Identify which cell holds the provided text, then report its (X, Y) central coordinate. 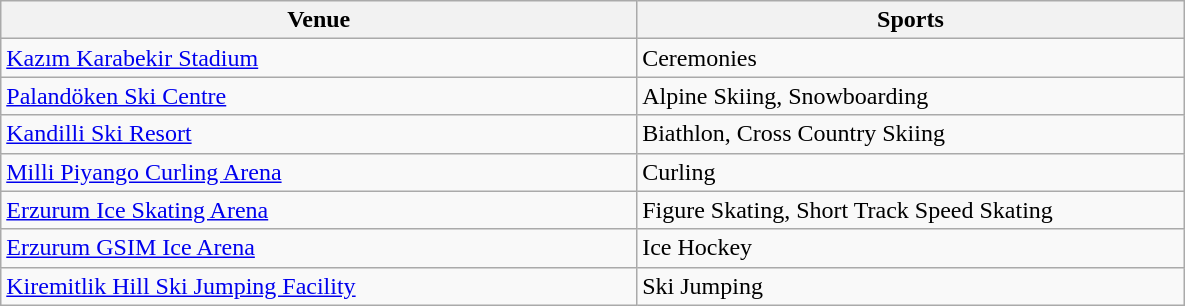
Alpine Skiing, Snowboarding (911, 96)
Erzurum GSIM Ice Arena (319, 248)
Figure Skating, Short Track Speed Skating (911, 210)
Ski Jumping (911, 286)
Milli Piyango Curling Arena (319, 172)
Ice Hockey (911, 248)
Curling (911, 172)
Kiremitlik Hill Ski Jumping Facility (319, 286)
Kazım Karabekir Stadium (319, 58)
Erzurum Ice Skating Arena (319, 210)
Sports (911, 20)
Venue (319, 20)
Kandilli Ski Resort (319, 134)
Biathlon, Cross Country Skiing (911, 134)
Ceremonies (911, 58)
Palandöken Ski Centre (319, 96)
